Pinpoint the cell where the given text exists, returning its [x, y] midpoint coordinate. 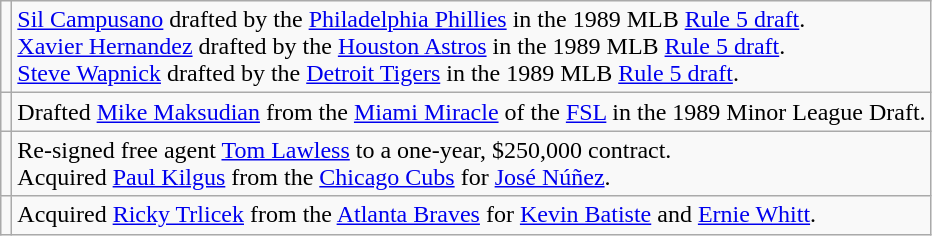
Re-signed free agent Tom Lawless to a one-year, $250,000 contract. Acquired Paul Kilgus from the Chicago Cubs for José Núñez. [472, 164]
Drafted Mike Maksudian from the Miami Miracle of the FSL in the 1989 Minor League Draft. [472, 112]
Acquired Ricky Trlicek from the Atlanta Braves for Kevin Batiste and Ernie Whitt. [472, 215]
